Capture the cell that displays the provided text and extract its (X, Y) central coordinate. 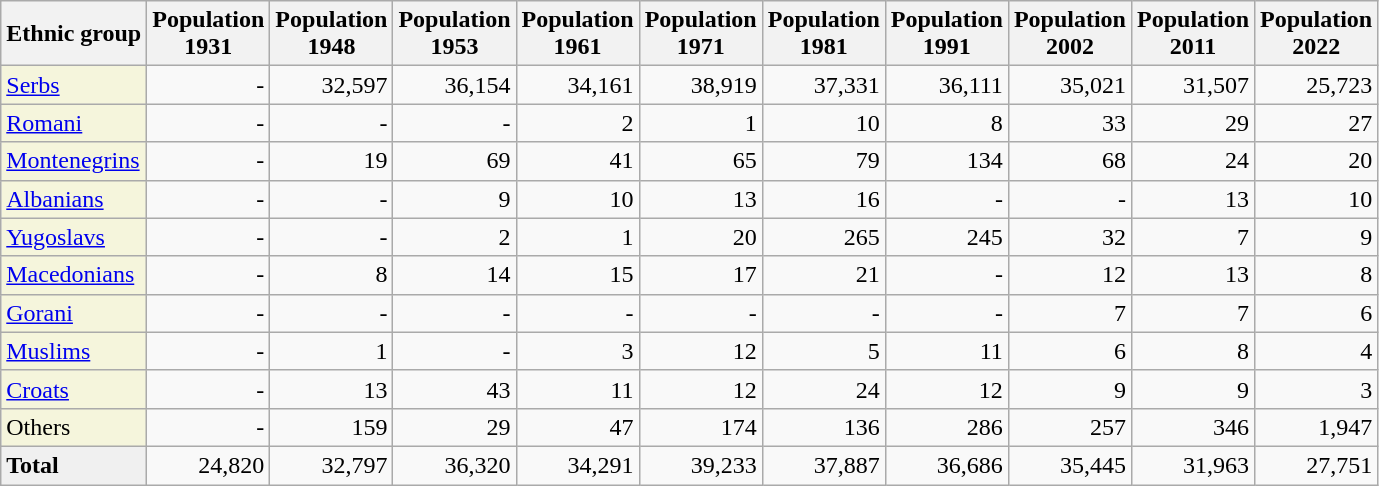
136 (824, 427)
Muslims (74, 351)
35,021 (1070, 85)
346 (1192, 427)
286 (946, 427)
32,797 (332, 465)
Population2002 (1070, 34)
24,820 (208, 465)
69 (454, 161)
245 (946, 237)
Population1961 (578, 34)
31,507 (1192, 85)
265 (824, 237)
Ethnic group (74, 34)
79 (824, 161)
27 (1316, 123)
174 (700, 427)
32,597 (332, 85)
21 (824, 275)
36,111 (946, 85)
Montenegrins (74, 161)
Population1931 (208, 34)
43 (454, 389)
Population2022 (1316, 34)
68 (1070, 161)
47 (578, 427)
38,919 (700, 85)
19 (332, 161)
31,963 (1192, 465)
Population2011 (1192, 34)
34,161 (578, 85)
Total (74, 465)
Population1981 (824, 34)
32 (1070, 237)
Albanians (74, 199)
159 (332, 427)
Croats (74, 389)
37,887 (824, 465)
Serbs (74, 85)
41 (578, 161)
36,686 (946, 465)
39,233 (700, 465)
14 (454, 275)
15 (578, 275)
36,154 (454, 85)
35,445 (1070, 465)
37,331 (824, 85)
Population1991 (946, 34)
25,723 (1316, 85)
Others (74, 427)
16 (824, 199)
17 (700, 275)
34,291 (578, 465)
Macedonians (74, 275)
4 (1316, 351)
1,947 (1316, 427)
Population1953 (454, 34)
Population1971 (700, 34)
33 (1070, 123)
27,751 (1316, 465)
65 (700, 161)
134 (946, 161)
Romani (74, 123)
Yugoslavs (74, 237)
Population1948 (332, 34)
Gorani (74, 313)
36,320 (454, 465)
257 (1070, 427)
5 (824, 351)
